Return [X, Y] of the center of cell containing provided text 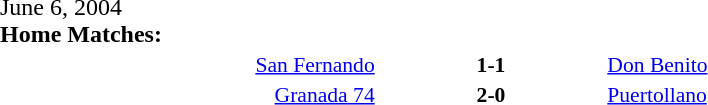
1-1 [492, 64]
